Return the [x, y] coordinate for the center point of the cell that contains the specified text.  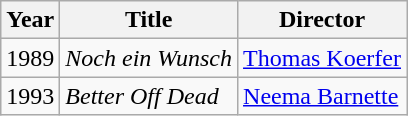
Thomas Koerfer [322, 58]
Neema Barnette [322, 96]
1993 [30, 96]
Noch ein Wunsch [149, 58]
Director [322, 20]
Better Off Dead [149, 96]
Year [30, 20]
Title [149, 20]
1989 [30, 58]
